Extract the (X, Y) coordinate from the center of the cell holding the provided text.  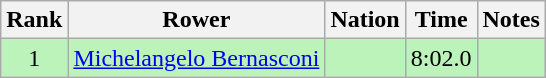
Rank (34, 20)
Michelangelo Bernasconi (196, 58)
Nation (365, 20)
1 (34, 58)
Notes (511, 20)
Rower (196, 20)
Time (441, 20)
8:02.0 (441, 58)
